Identify which cell holds the provided text, then report its (X, Y) central coordinate. 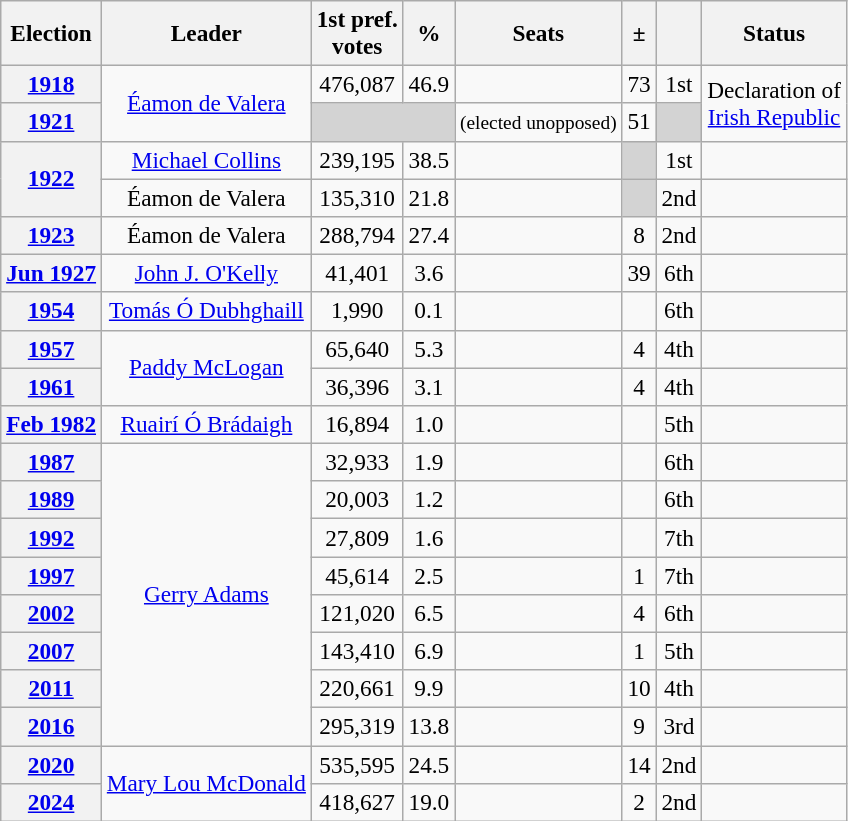
Jun 1927 (52, 273)
36,396 (357, 386)
3rd (679, 726)
41,401 (357, 273)
288,794 (357, 235)
45,614 (357, 575)
Michael Collins (206, 160)
39 (639, 273)
10 (639, 689)
0.1 (429, 311)
1.0 (429, 424)
2020 (52, 764)
19.0 (429, 802)
2002 (52, 613)
9 (639, 726)
1st pref. votes (357, 32)
1954 (52, 311)
65,640 (357, 349)
(elected unopposed) (538, 122)
John J. O'Kelly (206, 273)
2016 (52, 726)
1992 (52, 537)
13.8 (429, 726)
Leader (206, 32)
Feb 1982 (52, 424)
1922 (52, 179)
2.5 (429, 575)
2 (639, 802)
16,894 (357, 424)
1989 (52, 500)
1961 (52, 386)
Paddy McLogan (206, 368)
32,933 (357, 462)
27.4 (429, 235)
1.9 (429, 462)
5.3 (429, 349)
Mary Lou McDonald (206, 783)
121,020 (357, 613)
21.8 (429, 197)
6.5 (429, 613)
418,627 (357, 802)
3.6 (429, 273)
1987 (52, 462)
Gerry Adams (206, 594)
8 (639, 235)
6.9 (429, 651)
2007 (52, 651)
27,809 (357, 537)
1923 (52, 235)
1921 (52, 122)
1918 (52, 84)
1997 (52, 575)
3.1 (429, 386)
135,310 (357, 197)
38.5 (429, 160)
20,003 (357, 500)
1957 (52, 349)
% (429, 32)
2024 (52, 802)
220,661 (357, 689)
Declaration of Irish Republic (774, 103)
51 (639, 122)
14 (639, 764)
1.6 (429, 537)
476,087 (357, 84)
239,195 (357, 160)
1.2 (429, 500)
± (639, 32)
143,410 (357, 651)
2011 (52, 689)
Tomás Ó Dubhghaill (206, 311)
Ruairí Ó Brádaigh (206, 424)
73 (639, 84)
Election (52, 32)
Status (774, 32)
24.5 (429, 764)
9.9 (429, 689)
Seats (538, 32)
46.9 (429, 84)
535,595 (357, 764)
295,319 (357, 726)
1,990 (357, 311)
